Search for the cell housing the specified text and yield its (x, y) center coordinate. 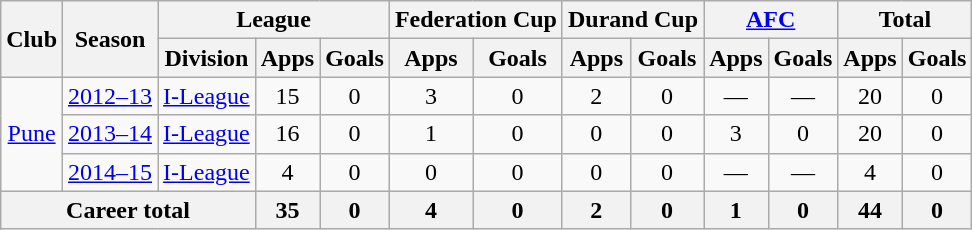
35 (287, 210)
Club (32, 39)
16 (287, 134)
2012–13 (110, 96)
2013–14 (110, 134)
Federation Cup (476, 20)
44 (870, 210)
League (274, 20)
Division (207, 58)
Durand Cup (632, 20)
Season (110, 39)
Pune (32, 134)
2014–15 (110, 172)
15 (287, 96)
Total (905, 20)
AFC (771, 20)
Career total (128, 210)
